Return the [x, y] coordinate for the center point of the cell that contains the specified text.  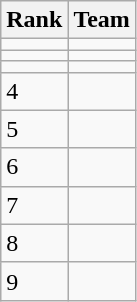
6 [34, 167]
Team [102, 20]
8 [34, 243]
7 [34, 205]
4 [34, 91]
5 [34, 129]
Rank [34, 20]
9 [34, 281]
